Pinpoint the cell where the given text exists, returning its [x, y] midpoint coordinate. 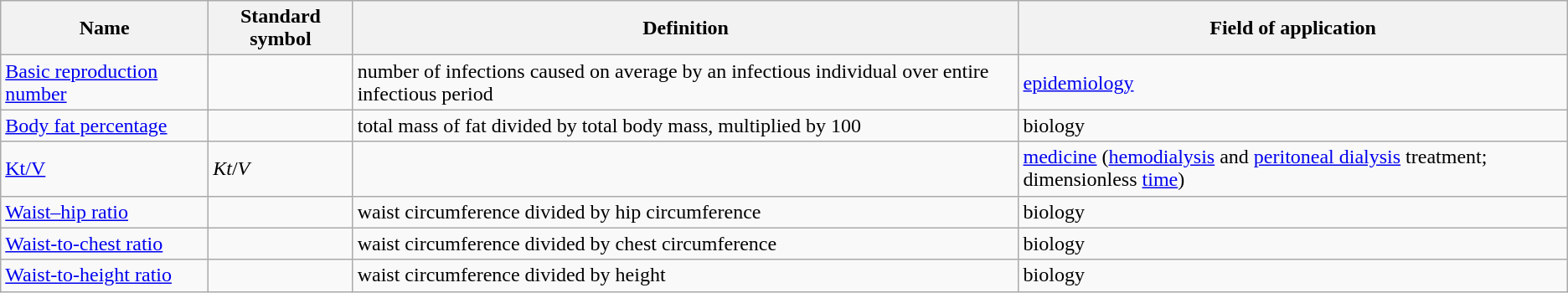
total mass of fat divided by total body mass, multiplied by 100 [685, 126]
Field of application [1293, 28]
medicine (hemodialysis and peritoneal dialysis treatment; dimensionless time) [1293, 169]
Body fat percentage [105, 126]
Waist-to-chest ratio [105, 244]
Definition [685, 28]
Waist-to-height ratio [105, 275]
Basic reproduction number [105, 82]
waist circumference divided by hip circumference [685, 212]
waist circumference divided by chest circumference [685, 244]
Name [105, 28]
Standard symbol [281, 28]
epidemiology [1293, 82]
number of infections caused on average by an infectious individual over entire infectious period [685, 82]
waist circumference divided by height [685, 275]
Waist–hip ratio [105, 212]
